Find where the given text appears and provide that cell's center as (X, Y) coordinate. 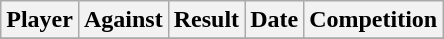
Against (123, 20)
Player (40, 20)
Result (206, 20)
Date (274, 20)
Competition (374, 20)
